Detect which cell encompasses the target text, then output its [X, Y] center coordinate. 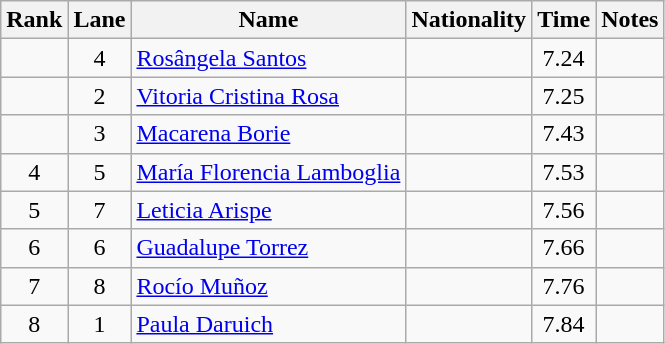
7.66 [564, 248]
7.24 [564, 58]
2 [100, 96]
7.53 [564, 172]
7.43 [564, 134]
Rosângela Santos [268, 58]
3 [100, 134]
Name [268, 20]
Macarena Borie [268, 134]
Lane [100, 20]
7.84 [564, 324]
Guadalupe Torrez [268, 248]
Paula Daruich [268, 324]
María Florencia Lamboglia [268, 172]
Time [564, 20]
7.76 [564, 286]
Notes [630, 20]
Rank [34, 20]
1 [100, 324]
7.25 [564, 96]
Rocío Muñoz [268, 286]
Leticia Arispe [268, 210]
Nationality [469, 20]
7.56 [564, 210]
Vitoria Cristina Rosa [268, 96]
